Extract the [X, Y] coordinate from the center of the cell holding the provided text.  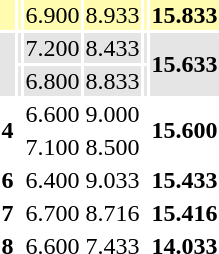
6.600 [52, 114]
7.100 [52, 147]
15.633 [184, 64]
6.900 [52, 15]
6.700 [52, 213]
8.716 [112, 213]
15.416 [184, 213]
15.600 [184, 130]
8.933 [112, 15]
6.400 [52, 180]
8.433 [112, 48]
9.033 [112, 180]
8.833 [112, 81]
15.433 [184, 180]
7.200 [52, 48]
4 [8, 130]
8.500 [112, 147]
6.800 [52, 81]
9.000 [112, 114]
15.833 [184, 15]
6 [8, 180]
7 [8, 213]
